Provide the (X, Y) coordinate of the cell's center where the given text is located.  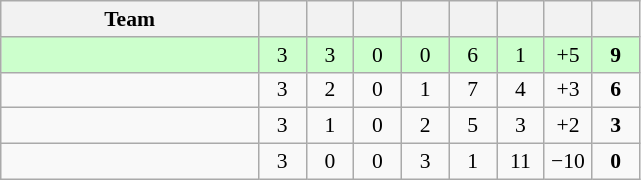
+2 (568, 126)
−10 (568, 162)
7 (473, 90)
5 (473, 126)
11 (520, 162)
4 (520, 90)
+5 (568, 55)
9 (616, 55)
+3 (568, 90)
Team (130, 19)
